Return the (X, Y) coordinate for the center point of the cell that contains the specified text.  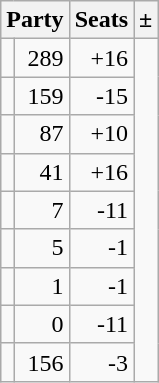
7 (42, 210)
5 (42, 248)
289 (42, 58)
159 (42, 96)
87 (42, 134)
156 (42, 362)
Seats (101, 20)
+10 (101, 134)
41 (42, 172)
Party (35, 20)
1 (42, 286)
-15 (101, 96)
0 (42, 324)
-3 (101, 362)
± (146, 20)
